Locate the cell with the specified text and output its (X, Y) center coordinate. 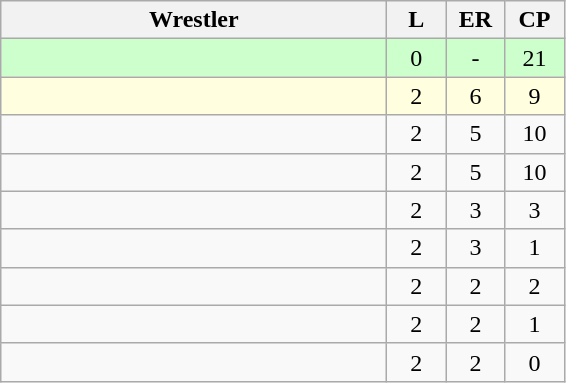
CP (534, 20)
6 (476, 96)
21 (534, 58)
- (476, 58)
L (416, 20)
Wrestler (194, 20)
ER (476, 20)
9 (534, 96)
